Scan for the cell matching the given text and deliver its [X, Y] coordinate at center. 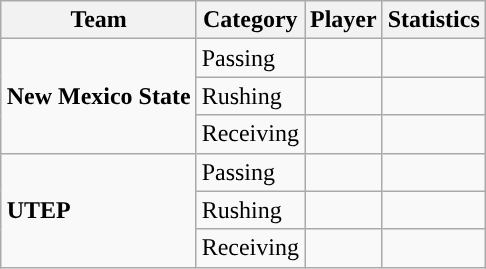
Team [98, 20]
UTEP [98, 210]
New Mexico State [98, 96]
Statistics [434, 20]
Category [250, 20]
Player [343, 20]
